Provide the [X, Y] coordinate of the cell's center where the given text is located.  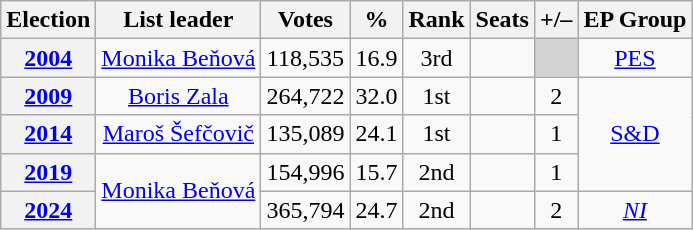
24.7 [376, 210]
S&D [635, 134]
135,089 [306, 134]
365,794 [306, 210]
Maroš Šefčovič [178, 134]
Votes [306, 20]
+/– [556, 20]
Seats [502, 20]
2019 [48, 172]
118,535 [306, 58]
2024 [48, 210]
2009 [48, 96]
% [376, 20]
16.9 [376, 58]
NI [635, 210]
Rank [436, 20]
264,722 [306, 96]
Boris Zala [178, 96]
EP Group [635, 20]
PES [635, 58]
32.0 [376, 96]
3rd [436, 58]
154,996 [306, 172]
2014 [48, 134]
Election [48, 20]
15.7 [376, 172]
List leader [178, 20]
24.1 [376, 134]
2004 [48, 58]
